Extract the (x, y) coordinate from the center of the cell holding the provided text.  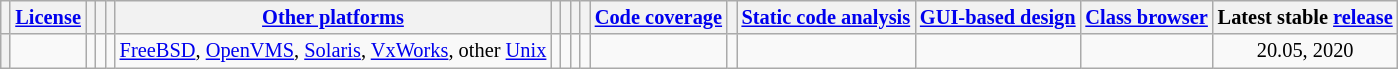
License (48, 17)
GUI-based design (998, 17)
Static code analysis (826, 17)
FreeBSD, OpenVMS, Solaris, VxWorks, other Unix (333, 51)
Code coverage (658, 17)
Other platforms (333, 17)
Latest stable release (1306, 17)
Class browser (1146, 17)
20.05, 2020 (1306, 51)
